Detect which cell encompasses the target text, then output its (X, Y) center coordinate. 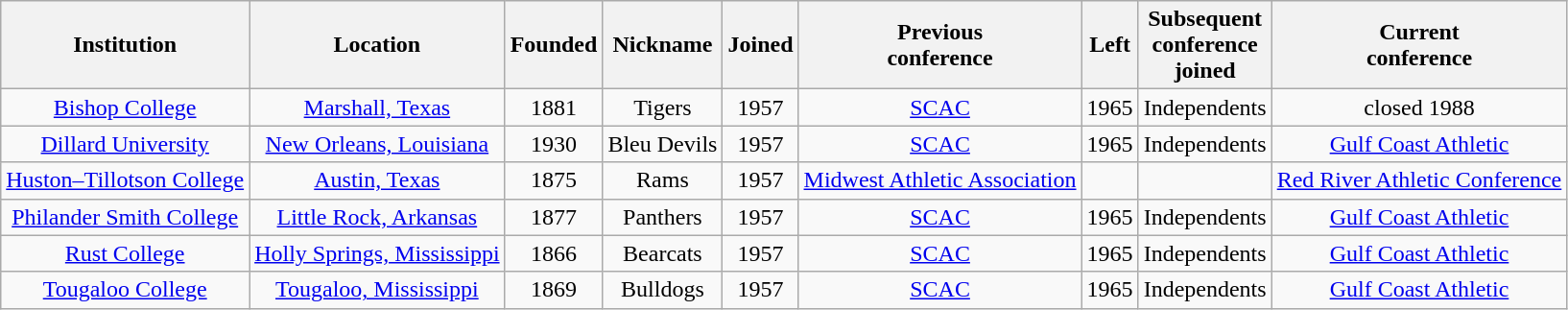
Bishop College (125, 107)
Nickname (662, 45)
Bulldogs (662, 290)
1881 (554, 107)
Dillard University (125, 144)
Bleu Devils (662, 144)
Little Rock, Arkansas (377, 217)
1875 (554, 180)
Bearcats (662, 253)
Subsequentconferencejoined (1205, 45)
Previousconference (940, 45)
Midwest Athletic Association (940, 180)
Joined (760, 45)
Founded (554, 45)
New Orleans, Louisiana (377, 144)
Tigers (662, 107)
Tougaloo College (125, 290)
Red River Athletic Conference (1419, 180)
1930 (554, 144)
1869 (554, 290)
Austin, Texas (377, 180)
Institution (125, 45)
Panthers (662, 217)
Huston–Tillotson College (125, 180)
Rust College (125, 253)
Rams (662, 180)
Location (377, 45)
Currentconference (1419, 45)
1866 (554, 253)
1877 (554, 217)
Philander Smith College (125, 217)
Holly Springs, Mississippi (377, 253)
Tougaloo, Mississippi (377, 290)
Marshall, Texas (377, 107)
closed 1988 (1419, 107)
Left (1109, 45)
